Identify which cell holds the provided text, then report its [X, Y] central coordinate. 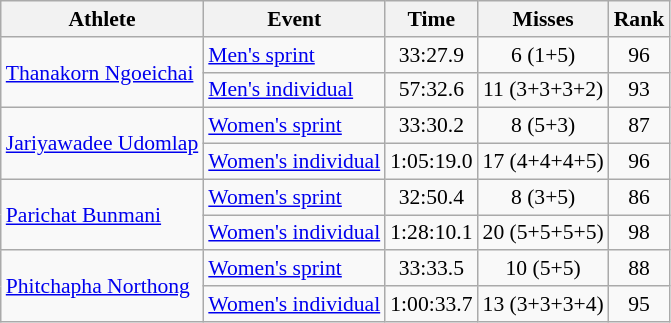
Rank [640, 19]
57:32.6 [431, 90]
17 (4+4+4+5) [544, 162]
Men's sprint [294, 55]
11 (3+3+3+2) [544, 90]
Thanakorn Ngoeichai [102, 72]
33:33.5 [431, 269]
1:00:33.7 [431, 304]
13 (3+3+3+4) [544, 304]
95 [640, 304]
33:27.9 [431, 55]
32:50.4 [431, 197]
1:28:10.1 [431, 233]
20 (5+5+5+5) [544, 233]
10 (5+5) [544, 269]
Athlete [102, 19]
Men's individual [294, 90]
98 [640, 233]
87 [640, 126]
88 [640, 269]
Phitchapha Northong [102, 286]
Misses [544, 19]
Time [431, 19]
8 (3+5) [544, 197]
1:05:19.0 [431, 162]
Event [294, 19]
8 (5+3) [544, 126]
6 (1+5) [544, 55]
Jariyawadee Udomlap [102, 144]
86 [640, 197]
93 [640, 90]
33:30.2 [431, 126]
Parichat Bunmani [102, 214]
